Determine the (x, y) coordinate at the center of the cell enclosing the given text.  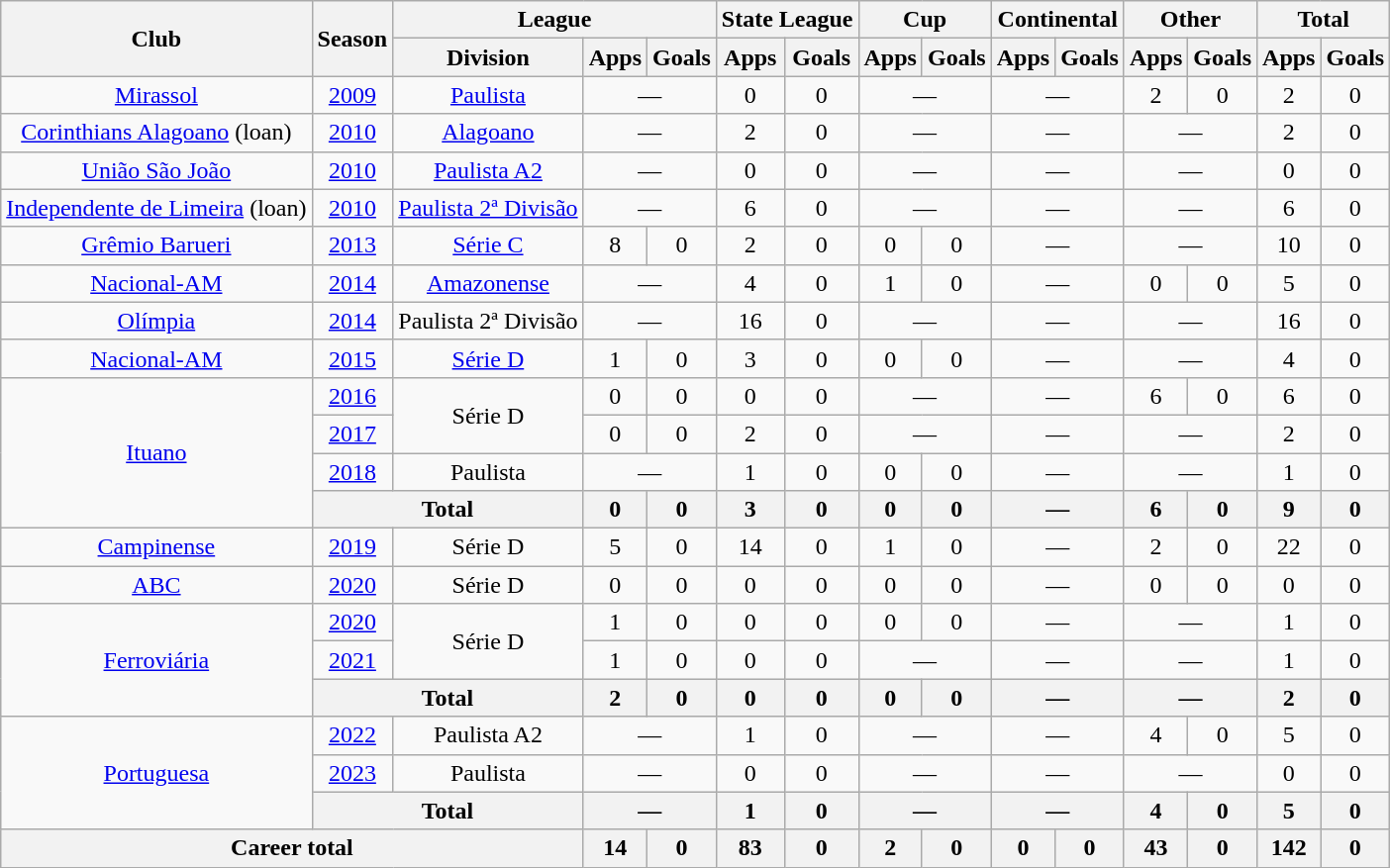
Independente de Limeira (loan) (156, 208)
2015 (352, 358)
Alagoano (488, 133)
Season (352, 39)
ABC (156, 585)
Campinense (156, 547)
142 (1289, 848)
2016 (352, 396)
2021 (352, 660)
Portuguesa (156, 773)
10 (1289, 245)
2022 (352, 735)
Club (156, 39)
Amazonense (488, 283)
8 (615, 245)
2018 (352, 472)
2017 (352, 434)
Ferroviária (156, 660)
União São João (156, 170)
Career total (292, 848)
43 (1155, 848)
Continental (1057, 20)
83 (750, 848)
Cup (925, 20)
Mirassol (156, 95)
2009 (352, 95)
State League (787, 20)
2023 (352, 773)
League (554, 20)
Ituano (156, 452)
Olímpia (156, 321)
2013 (352, 245)
22 (1289, 547)
2019 (352, 547)
Grêmio Barueri (156, 245)
Division (488, 57)
9 (1289, 510)
Corinthians Alagoano (loan) (156, 133)
Série C (488, 245)
Other (1190, 20)
